Determine the [X, Y] coordinate at the center of the cell enclosing the given text.  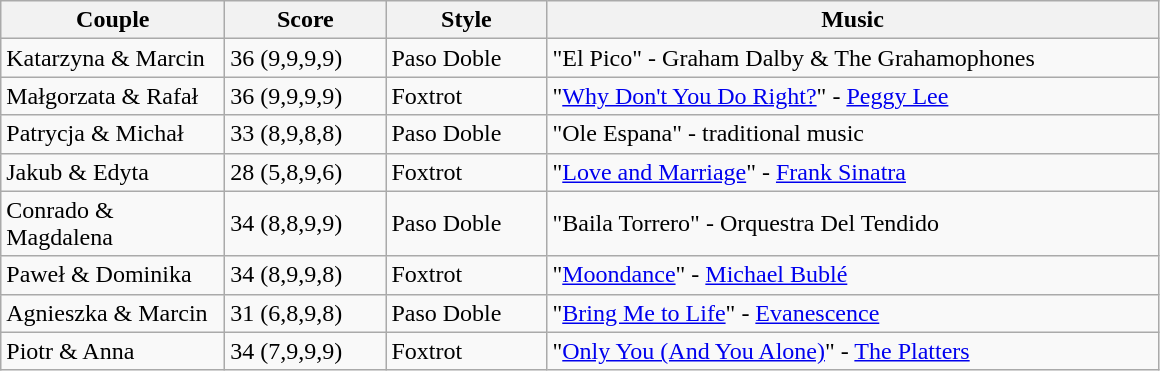
Conrado & Magdalena [113, 224]
Style [466, 20]
34 (8,9,9,8) [306, 275]
Agnieszka & Marcin [113, 313]
"Love and Marriage" - Frank Sinatra [852, 172]
"Ole Espana" - traditional music [852, 134]
"Bring Me to Life" - Evanescence [852, 313]
"Why Don't You Do Right?" - Peggy Lee [852, 96]
"Baila Torrero" - Orquestra Del Tendido [852, 224]
Score [306, 20]
Piotr & Anna [113, 351]
Jakub & Edyta [113, 172]
Małgorzata & Rafał [113, 96]
"Only You (And You Alone)" - The Platters [852, 351]
Patrycja & Michał [113, 134]
"El Pico" - Graham Dalby & The Grahamophones [852, 58]
34 (8,8,9,9) [306, 224]
31 (6,8,9,8) [306, 313]
Music [852, 20]
Couple [113, 20]
"Moondance" - Michael Bublé [852, 275]
Paweł & Dominika [113, 275]
28 (5,8,9,6) [306, 172]
34 (7,9,9,9) [306, 351]
Katarzyna & Marcin [113, 58]
33 (8,9,8,8) [306, 134]
